Output the [x, y] coordinate of the center of the cell containing the given text.  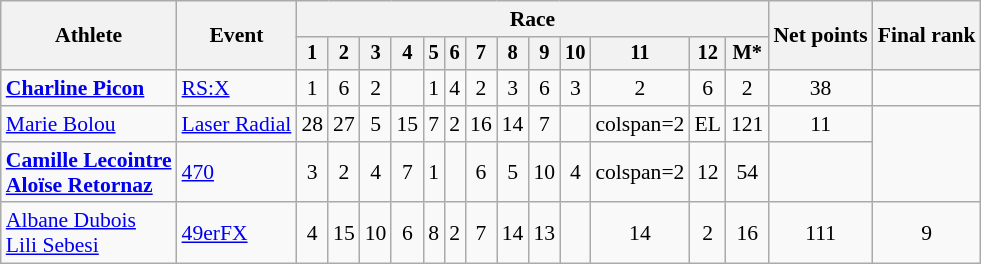
Marie Bolou [89, 124]
Laser Radial [237, 124]
Charline Picon [89, 88]
Final rank [927, 36]
111 [820, 234]
Athlete [89, 36]
Event [237, 36]
Camille LecointreAloïse Retornaz [89, 172]
54 [748, 172]
EL [708, 124]
28 [312, 124]
Net points [820, 36]
27 [344, 124]
13 [544, 234]
470 [237, 172]
RS:X [237, 88]
Race [532, 19]
Albane DuboisLili Sebesi [89, 234]
121 [748, 124]
49erFX [237, 234]
38 [820, 88]
M* [748, 54]
